Return the (X, Y) coordinate for the center point of the cell that contains the specified text.  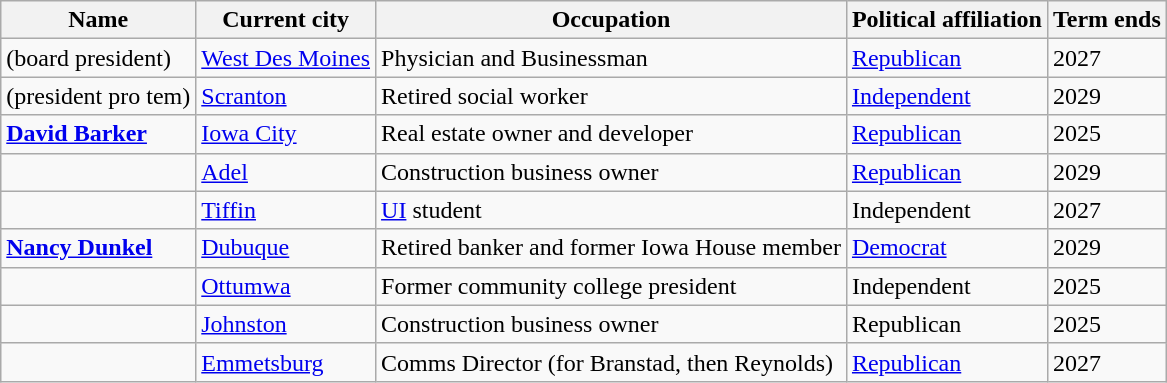
Emmetsburg (286, 362)
Name (98, 20)
Comms Director (for Branstad, then Reynolds) (612, 362)
Scranton (286, 96)
Term ends (1106, 20)
Occupation (612, 20)
Johnston (286, 324)
West Des Moines (286, 58)
Democrat (946, 248)
Retired social worker (612, 96)
Real estate owner and developer (612, 134)
Tiffin (286, 210)
(board president) (98, 58)
UI student (612, 210)
Nancy Dunkel (98, 248)
Dubuque (286, 248)
Political affiliation (946, 20)
Ottumwa (286, 286)
(president pro tem) (98, 96)
Physician and Businessman (612, 58)
Adel (286, 172)
Current city (286, 20)
Retired banker and former Iowa House member (612, 248)
Former community college president (612, 286)
Iowa City (286, 134)
David Barker (98, 134)
